Capture the cell that displays the provided text and extract its (X, Y) central coordinate. 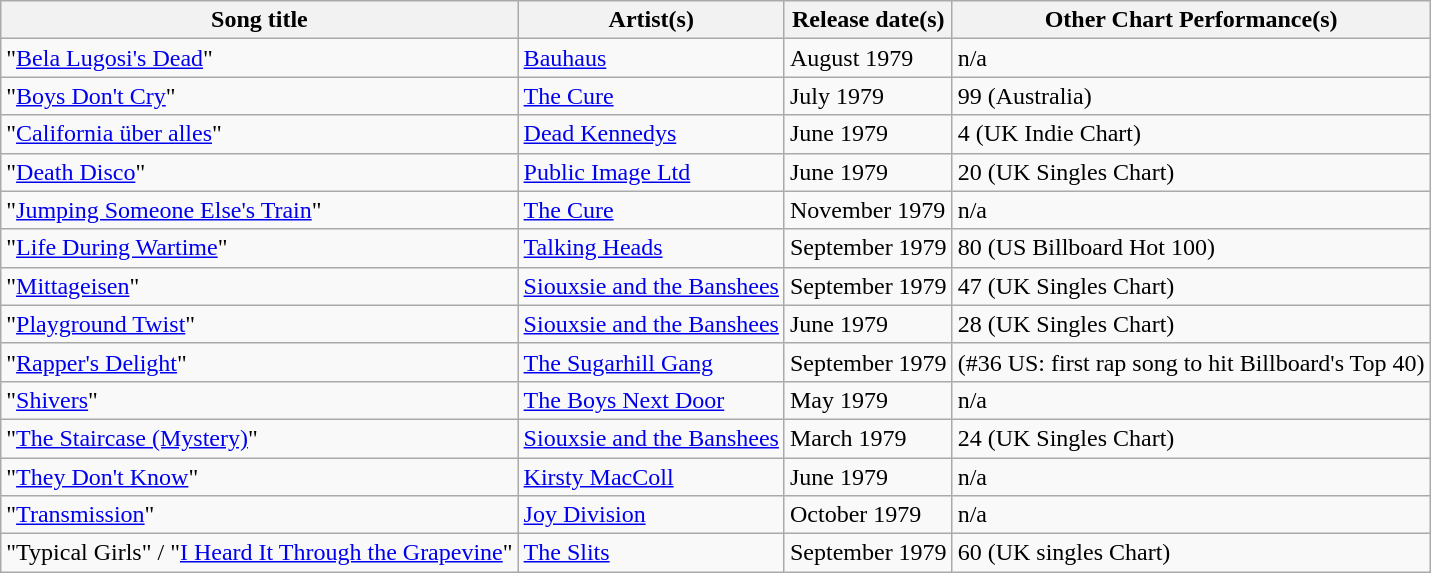
November 1979 (868, 210)
"Playground Twist" (260, 324)
Talking Heads (651, 248)
The Slits (651, 553)
"California über alles" (260, 134)
July 1979 (868, 96)
March 1979 (868, 438)
60 (UK singles Chart) (1191, 553)
Other Chart Performance(s) (1191, 20)
20 (UK Singles Chart) (1191, 172)
Song title (260, 20)
August 1979 (868, 58)
4 (UK Indie Chart) (1191, 134)
Joy Division (651, 515)
(#36 US: first rap song to hit Billboard's Top 40) (1191, 362)
Artist(s) (651, 20)
May 1979 (868, 400)
"They Don't Know" (260, 477)
Bauhaus (651, 58)
"Bela Lugosi's Dead" (260, 58)
"The Staircase (Mystery)" (260, 438)
Dead Kennedys (651, 134)
Release date(s) (868, 20)
24 (UK Singles Chart) (1191, 438)
"Boys Don't Cry" (260, 96)
The Boys Next Door (651, 400)
28 (UK Singles Chart) (1191, 324)
"Jumping Someone Else's Train" (260, 210)
"Shivers" (260, 400)
"Death Disco" (260, 172)
80 (US Billboard Hot 100) (1191, 248)
"Rapper's Delight" (260, 362)
The Sugarhill Gang (651, 362)
"Typical Girls" / "I Heard It Through the Grapevine" (260, 553)
99 (Australia) (1191, 96)
47 (UK Singles Chart) (1191, 286)
"Mittageisen" (260, 286)
October 1979 (868, 515)
Kirsty MacColl (651, 477)
"Transmission" (260, 515)
"Life During Wartime" (260, 248)
Public Image Ltd (651, 172)
